Find where the given text appears and provide that cell's center as [x, y] coordinate. 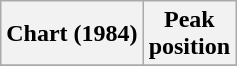
Peakposition [189, 34]
Chart (1984) [72, 34]
